Return the (X, Y) coordinate for the center point of the cell that contains the specified text.  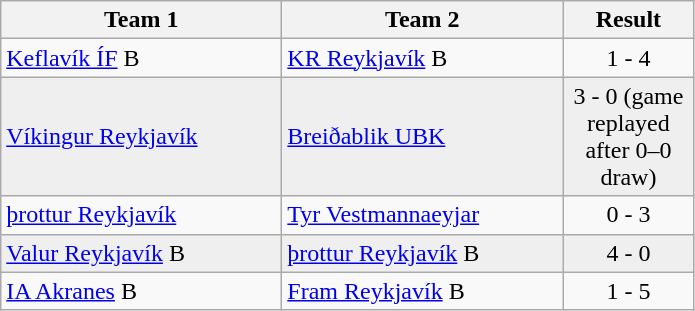
4 - 0 (628, 253)
1 - 4 (628, 58)
0 - 3 (628, 215)
Valur Reykjavík B (142, 253)
Result (628, 20)
þrottur Reykjavík (142, 215)
Keflavík ÍF B (142, 58)
þrottur Reykjavík B (422, 253)
Víkingur Reykjavík (142, 136)
Fram Reykjavík B (422, 291)
Breiðablik UBK (422, 136)
IA Akranes B (142, 291)
3 - 0 (game replayed after 0–0 draw) (628, 136)
1 - 5 (628, 291)
KR Reykjavík B (422, 58)
Tyr Vestmannaeyjar (422, 215)
Team 2 (422, 20)
Team 1 (142, 20)
